Detect which cell encompasses the target text, then output its [x, y] center coordinate. 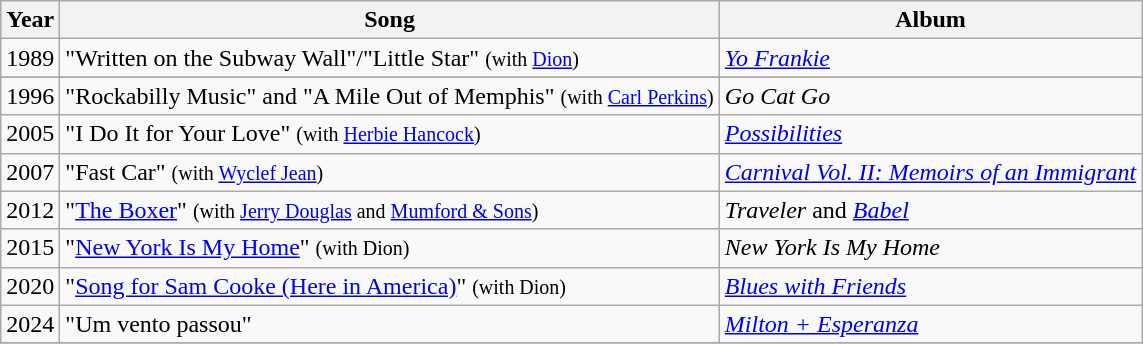
"Fast Car" (with Wyclef Jean) [390, 172]
Milton + Esperanza [930, 324]
1989 [30, 58]
2015 [30, 248]
Traveler and Babel [930, 210]
2005 [30, 134]
"The Boxer" (with Jerry Douglas and Mumford & Sons) [390, 210]
2024 [30, 324]
Blues with Friends [930, 286]
2007 [30, 172]
Song [390, 20]
"Um vento passou" [390, 324]
New York Is My Home [930, 248]
"Song for Sam Cooke (Here in America)" (with Dion) [390, 286]
"Rockabilly Music" and "A Mile Out of Memphis" (with Carl Perkins) [390, 96]
Go Cat Go [930, 96]
"I Do It for Your Love" (with Herbie Hancock) [390, 134]
2020 [30, 286]
2012 [30, 210]
Possibilities [930, 134]
Year [30, 20]
Yo Frankie [930, 58]
"Written on the Subway Wall"/"Little Star" (with Dion) [390, 58]
"New York Is My Home" (with Dion) [390, 248]
1996 [30, 96]
Album [930, 20]
Carnival Vol. II: Memoirs of an Immigrant [930, 172]
